For the text-containing cell, return its midpoint in [x, y] coordinate format. 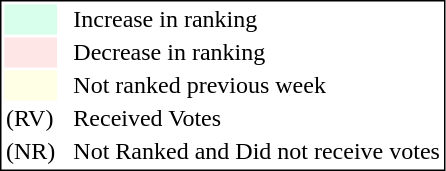
(NR) [30, 151]
Not Ranked and Did not receive votes [257, 151]
Not ranked previous week [257, 85]
Decrease in ranking [257, 53]
Received Votes [257, 119]
Increase in ranking [257, 19]
(RV) [30, 119]
